Detect which cell encompasses the target text, then output its [X, Y] center coordinate. 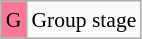
G [14, 20]
Group stage [84, 20]
